Identify which cell holds the provided text, then report its [x, y] central coordinate. 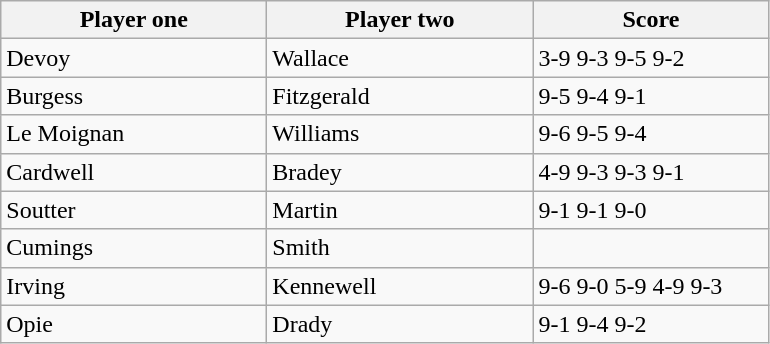
9-1 9-4 9-2 [651, 324]
Martin [400, 210]
Player two [400, 20]
Drady [400, 324]
9-5 9-4 9-1 [651, 96]
Player one [134, 20]
Opie [134, 324]
Smith [400, 248]
Cumings [134, 248]
Bradey [400, 172]
3-9 9-3 9-5 9-2 [651, 58]
Irving [134, 286]
Williams [400, 134]
Soutter [134, 210]
Devoy [134, 58]
4-9 9-3 9-3 9-1 [651, 172]
9-6 9-5 9-4 [651, 134]
Fitzgerald [400, 96]
Kennewell [400, 286]
Score [651, 20]
Wallace [400, 58]
9-1 9-1 9-0 [651, 210]
9-6 9-0 5-9 4-9 9-3 [651, 286]
Cardwell [134, 172]
Burgess [134, 96]
Le Moignan [134, 134]
